Identify which cell holds the provided text, then report its (x, y) central coordinate. 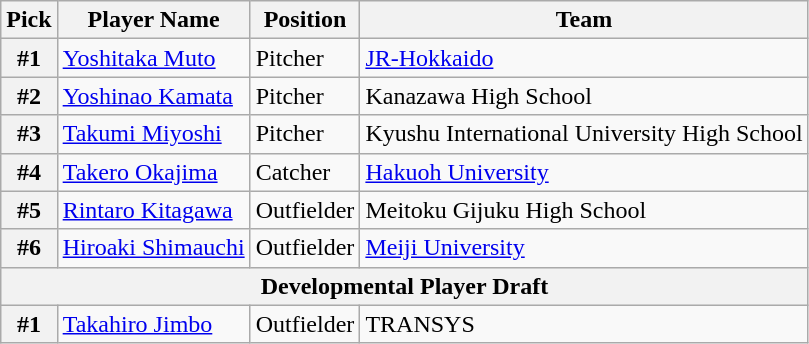
Yoshinao Kamata (154, 96)
Pick (29, 20)
Meitoku Gijuku High School (584, 210)
Player Name (154, 20)
#4 (29, 172)
Takumi Miyoshi (154, 134)
#6 (29, 248)
#5 (29, 210)
Kyushu International University High School (584, 134)
Catcher (305, 172)
Hakuoh University (584, 172)
#2 (29, 96)
JR-Hokkaido (584, 58)
Takero Okajima (154, 172)
TRANSYS (584, 324)
Position (305, 20)
Meiji University (584, 248)
Rintaro Kitagawa (154, 210)
#3 (29, 134)
Takahiro Jimbo (154, 324)
Kanazawa High School (584, 96)
Team (584, 20)
Developmental Player Draft (404, 286)
Yoshitaka Muto (154, 58)
Hiroaki Shimauchi (154, 248)
